Locate the cell with the specified text and output its (X, Y) center coordinate. 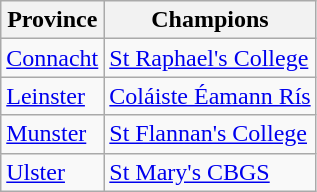
Champions (210, 20)
Ulster (52, 172)
St Flannan's College (210, 134)
Munster (52, 134)
Province (52, 20)
St Mary's CBGS (210, 172)
Coláiste Éamann Rís (210, 96)
Connacht (52, 58)
St Raphael's College (210, 58)
Leinster (52, 96)
